Provide the (X, Y) coordinate of the cell's center where the given text is located.  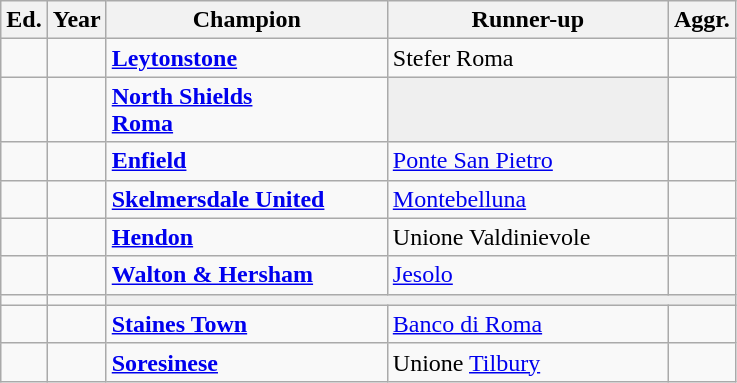
Hendon (246, 237)
Leytonstone (246, 58)
Jesolo (528, 275)
Unione Valdinievole (528, 237)
Skelmersdale United (246, 199)
Enfield (246, 161)
Aggr. (702, 20)
Walton & Hersham (246, 275)
Stefer Roma (528, 58)
Champion (246, 20)
Unione Tilbury (528, 362)
Ponte San Pietro (528, 161)
Soresinese (246, 362)
Staines Town (246, 324)
North Shields Roma (246, 110)
Montebelluna (528, 199)
Year (76, 20)
Runner-up (528, 20)
Banco di Roma (528, 324)
Ed. (24, 20)
